From the cell containing the given text, extract its center point as [x, y] coordinate. 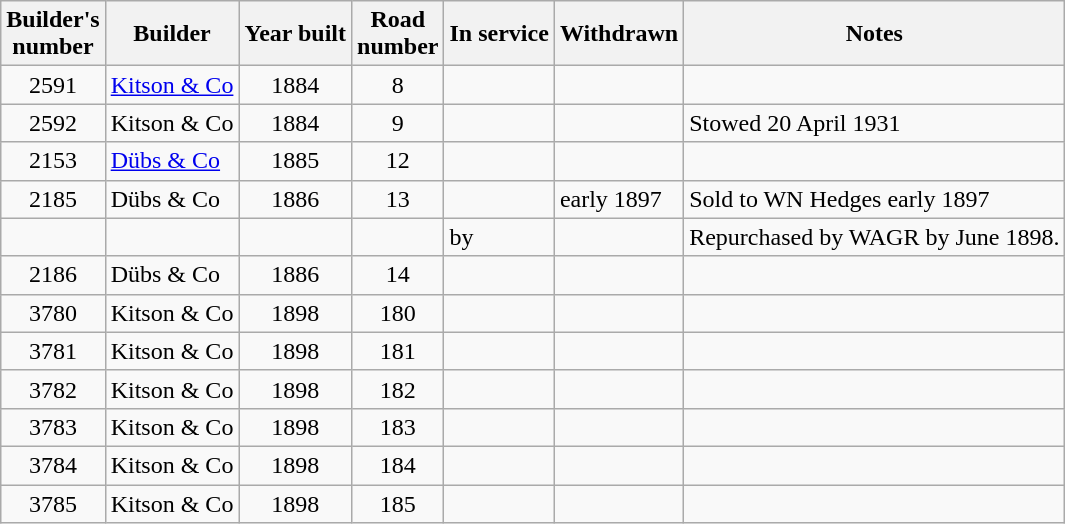
3782 [53, 389]
182 [398, 389]
Builder [172, 34]
Repurchased by WAGR by June 1898. [874, 237]
Year built [296, 34]
In service [499, 34]
9 [398, 123]
184 [398, 465]
1885 [296, 161]
3785 [53, 503]
early 1897 [618, 199]
3781 [53, 351]
Notes [874, 34]
2592 [53, 123]
by [499, 237]
Stowed 20 April 1931 [874, 123]
14 [398, 275]
8 [398, 85]
Builder'snumber [53, 34]
2185 [53, 199]
2153 [53, 161]
183 [398, 427]
181 [398, 351]
2591 [53, 85]
3784 [53, 465]
185 [398, 503]
12 [398, 161]
3783 [53, 427]
2186 [53, 275]
180 [398, 313]
3780 [53, 313]
13 [398, 199]
Sold to WN Hedges early 1897 [874, 199]
Withdrawn [618, 34]
Roadnumber [398, 34]
